Determine the [x, y] coordinate at the center of the cell enclosing the given text.  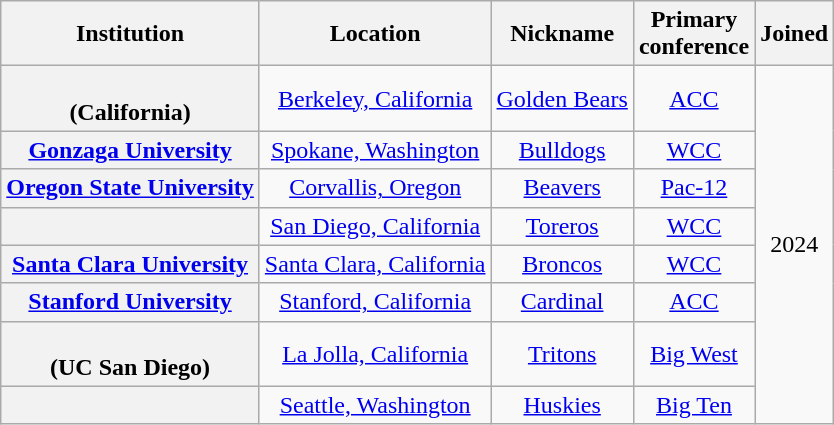
La Jolla, California [375, 354]
(California) [130, 98]
Stanford University [130, 302]
Pac-12 [694, 188]
Toreros [562, 226]
Joined [794, 34]
Santa Clara, California [375, 264]
Big West [694, 354]
Primaryconference [694, 34]
Santa Clara University [130, 264]
Golden Bears [562, 98]
Nickname [562, 34]
Broncos [562, 264]
Big Ten [694, 405]
Berkeley, California [375, 98]
(UC San Diego) [130, 354]
Seattle, Washington [375, 405]
2024 [794, 245]
Tritons [562, 354]
San Diego, California [375, 226]
Location [375, 34]
Corvallis, Oregon [375, 188]
Cardinal [562, 302]
Institution [130, 34]
Bulldogs [562, 150]
Stanford, California [375, 302]
Beavers [562, 188]
Gonzaga University [130, 150]
Huskies [562, 405]
Oregon State University [130, 188]
Spokane, Washington [375, 150]
